Determine the [x, y] coordinate at the center of the cell enclosing the given text.  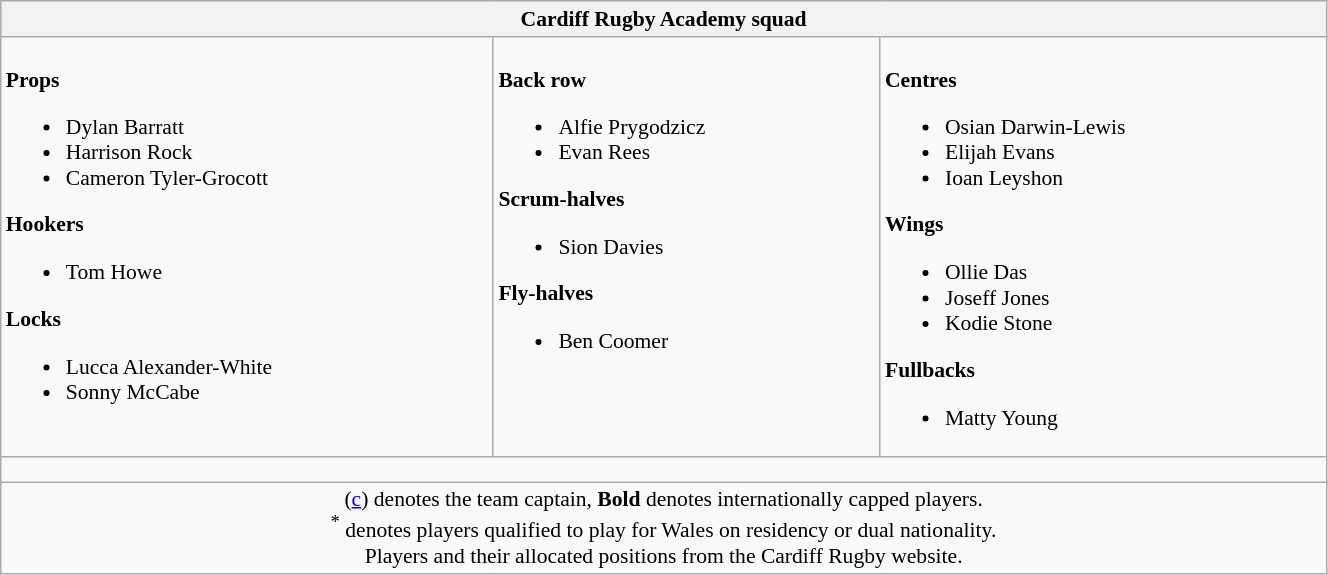
Props Dylan Barratt Harrison Rock Cameron Tyler-GrocottHookers Tom HoweLocks Lucca Alexander-White Sonny McCabe [248, 247]
Centres Osian Darwin-Lewis Elijah Evans Ioan LeyshonWings Ollie Das Joseff Jones Kodie StoneFullbacks Matty Young [1104, 247]
Back row Alfie Prygodzicz Evan ReesScrum-halves Sion DaviesFly-halves Ben Coomer [686, 247]
Cardiff Rugby Academy squad [664, 19]
